Provide the (x, y) coordinate of the cell's center where the given text is located.  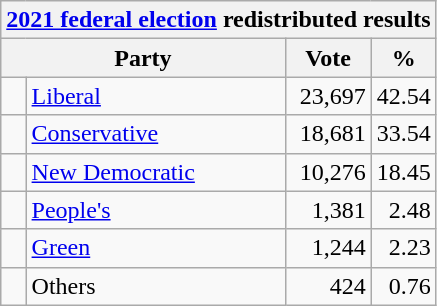
Vote (328, 58)
2.48 (404, 210)
1,244 (328, 248)
% (404, 58)
18,681 (328, 134)
People's (156, 210)
New Democratic (156, 172)
Others (156, 286)
Party (143, 58)
2.23 (404, 248)
23,697 (328, 96)
Green (156, 248)
2021 federal election redistributed results (218, 20)
0.76 (404, 286)
10,276 (328, 172)
Liberal (156, 96)
33.54 (404, 134)
Conservative (156, 134)
1,381 (328, 210)
42.54 (404, 96)
424 (328, 286)
18.45 (404, 172)
